For the text-containing cell, return its midpoint in [x, y] coordinate format. 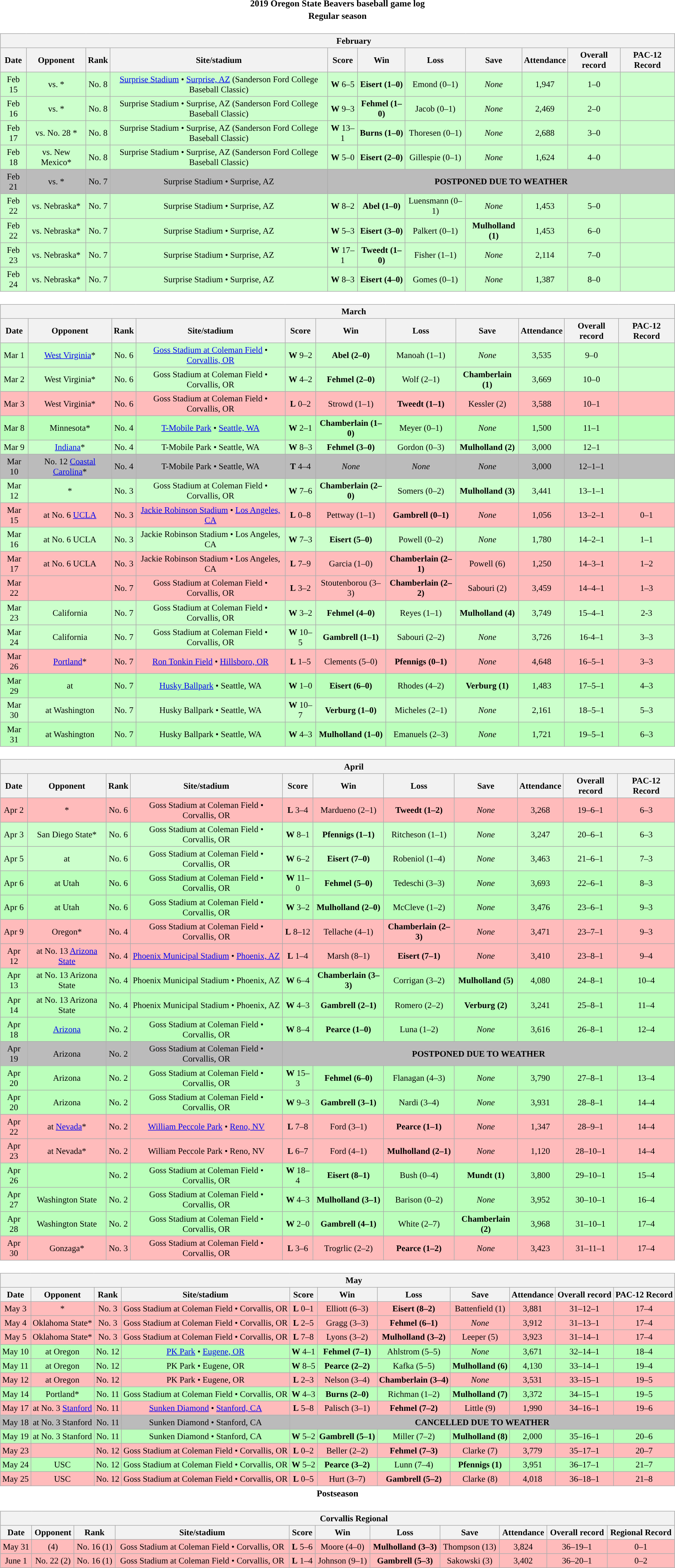
Chamberlain (2) [486, 1224]
4,080 [540, 981]
San Diego State* [67, 834]
Eisert (3–0) [382, 231]
12–1 [591, 447]
Tellache (4–1) [348, 932]
Flanagan (4–3) [419, 1078]
May 18 [16, 1422]
1–1 [647, 540]
L 2–5 [304, 1323]
Eisert (8–1) [348, 1175]
Burns (1–0) [382, 133]
Mulholland (6) [480, 1366]
Thompson (13) [469, 1547]
Mar 2 [14, 379]
W 2–1 [301, 428]
3,372 [533, 1394]
3,247 [540, 834]
Tweedt (1–1) [421, 404]
Johnson (9–1) [342, 1561]
3,471 [540, 932]
Mar 29 [14, 686]
3,824 [523, 1547]
Moore (4–0) [342, 1547]
Robeniol (1–4) [419, 858]
May 12 [16, 1380]
9–0 [591, 355]
Chamberlain (2–2) [421, 588]
Little (9) [480, 1408]
Jacob (0–1) [435, 109]
vs. New Mexico* [56, 158]
Fehmel (7–3) [414, 1450]
Apr 14 [14, 1005]
1,624 [545, 158]
34–16–1 [585, 1408]
Regional Record [641, 1533]
Chamberlain (1–0) [351, 428]
4,648 [542, 661]
May 25 [16, 1479]
W 7–3 [301, 540]
13–2–1 [591, 516]
L 3–2 [301, 588]
Kessler (2) [487, 404]
L 1–5 [301, 661]
Chamberlain (2–0) [351, 491]
22–6–1 [590, 883]
24–8–1 [590, 981]
Clarke (7) [480, 1450]
1,250 [542, 564]
Gambrell (4–1) [348, 1224]
14–2–1 [591, 540]
1,780 [542, 540]
Pettway (1–1) [351, 516]
4,018 [533, 1479]
Ford (4–1) [348, 1151]
Romero (2–2) [419, 1005]
15–4–1 [591, 613]
White (2–7) [419, 1224]
Apr 26 [14, 1175]
L 0–8 [301, 516]
4–0 [594, 158]
Luna (1–2) [419, 1030]
Thoresen (0–1) [435, 133]
Mulholland (1) [494, 231]
20–6–1 [590, 834]
Clements (5–0) [351, 661]
3,968 [540, 1224]
35–16–1 [585, 1436]
May 19 [16, 1436]
2,469 [545, 109]
Mar 16 [14, 540]
Apr 18 [14, 1030]
W 15–3 [298, 1078]
Manoah (1–1) [421, 355]
Gambrell (5–2) [414, 1479]
Fehmel (7–2) [414, 1408]
Gambrell (3–1) [348, 1102]
3,779 [533, 1450]
Gambrell (1–1) [351, 637]
Sabouri (2–2) [421, 637]
Fehmel (7–1) [347, 1351]
32–14–1 [585, 1351]
3,923 [533, 1337]
Chamberlain (2–3) [419, 932]
Rhodes (4–2) [421, 686]
Stoutenborou (3–3) [351, 588]
3,459 [542, 588]
Nardi (3–4) [419, 1102]
Pearce (3–2) [347, 1465]
3,931 [540, 1102]
Lyons (3–2) [347, 1337]
13–1–1 [591, 491]
W 9–2 [301, 355]
Tweedt (1–0) [382, 255]
Elliott (6–3) [347, 1309]
31–13–1 [585, 1323]
Clarke (8) [480, 1479]
Corvallis Regional [337, 1518]
February [337, 41]
L 3–6 [298, 1248]
Pearce (1–0) [348, 1030]
L 7–9 [301, 564]
13–4 [646, 1078]
Mulholland (2) [487, 447]
36–17–1 [585, 1465]
L 0–1 [304, 1309]
3,952 [540, 1200]
May 24 [16, 1465]
19–6 [644, 1408]
31–11–1 [590, 1248]
Burns (2–0) [347, 1394]
Powell (0–2) [421, 540]
25–8–1 [590, 1005]
W 7–6 [301, 491]
Lunn (7–4) [414, 1465]
Verburg (1–0) [351, 710]
W 4–1 [304, 1351]
36–19–1 [577, 1547]
Mulholland (4) [487, 613]
1,120 [540, 1151]
Mulholland (7) [480, 1394]
Pfennigs (1–1) [348, 834]
Corrigan (3–2) [419, 981]
Gambrell (5–3) [405, 1561]
Gambrell (5–1) [347, 1436]
16–4 [646, 1200]
Leeper (5) [480, 1337]
L 3–4 [298, 810]
2-3 [647, 613]
T 4–4 [301, 467]
May 5 [16, 1337]
3,441 [542, 491]
27–8–1 [590, 1078]
Apr 2 [14, 810]
Mulholland (3–1) [348, 1200]
3,410 [540, 956]
Chamberlain (3–3) [348, 981]
Mulholland (8) [480, 1436]
28–10–1 [590, 1151]
May 31 [16, 1547]
3,423 [540, 1248]
Apr 5 [14, 858]
May [337, 1280]
1,483 [542, 686]
W 4–2 [301, 379]
21–8 [644, 1479]
2–0 [594, 109]
May 3 [16, 1309]
Feb 24 [14, 279]
Ahlstrom (5–5) [414, 1351]
Tweedt (1–2) [419, 810]
36–18–1 [585, 1479]
1,387 [545, 279]
W 10–5 [301, 637]
Verburg (2) [486, 1005]
Oregon* [67, 932]
3,616 [540, 1030]
23–8–1 [590, 956]
Ritcheson (1–1) [419, 834]
8–0 [594, 279]
Pearce (1–2) [419, 1248]
20–7 [644, 1450]
Mar 3 [14, 404]
May 23 [16, 1450]
Chamberlain (3–4) [414, 1380]
8–3 [646, 883]
W 8–4 [298, 1030]
Richman (1–2) [414, 1394]
3,749 [542, 613]
Minnesota* [70, 428]
Gragg (3–3) [347, 1323]
2,000 [533, 1436]
3,693 [540, 883]
Feb 15 [14, 84]
Indiana* [70, 447]
W 13–1 [343, 133]
34–15–1 [585, 1394]
3,790 [540, 1078]
29–10–1 [590, 1175]
Mar 8 [14, 428]
3,535 [542, 355]
3,531 [533, 1380]
3,912 [533, 1323]
36–20–1 [577, 1561]
1–3 [647, 588]
L 5–6 [302, 1547]
Mulholland (2–1) [419, 1151]
3,726 [542, 637]
3,476 [540, 907]
Apr 12 [14, 956]
Gambrell (0–1) [421, 516]
W 2–0 [298, 1224]
Mar 26 [14, 661]
12–1–1 [591, 467]
Abel (1–0) [382, 206]
Beller (2–2) [347, 1450]
3,951 [533, 1465]
Marsh (8–1) [348, 956]
18–5–1 [591, 710]
Chamberlain (2–1) [421, 564]
7–3 [646, 858]
No. 12 Coastal Carolina* [70, 467]
Eisert (6–0) [351, 686]
1,990 [533, 1408]
Sabouri (2) [487, 588]
L 2–3 [304, 1380]
May 17 [16, 1408]
Abel (2–0) [351, 355]
Mulholland (3–3) [405, 1547]
21–7 [644, 1465]
Apr 3 [14, 834]
Mar 22 [14, 588]
W 17–1 [343, 255]
Pfennigs (0–1) [421, 661]
Fisher (1–1) [435, 255]
June 1 [16, 1561]
Mundt (1) [486, 1175]
30–10–1 [590, 1200]
9–4 [646, 956]
33–14–1 [585, 1366]
1–2 [647, 564]
3,881 [533, 1309]
Eisert (2–0) [382, 158]
3,669 [542, 379]
Eisert (1–0) [382, 84]
28–8–1 [590, 1102]
11–4 [646, 1005]
Apr 28 [14, 1224]
Wolf (2–1) [421, 379]
Hurt (3–7) [347, 1479]
16-4–1 [591, 637]
W 1–0 [301, 686]
Mar 15 [14, 516]
Feb 16 [14, 109]
Gonzaga* [67, 1248]
3,671 [533, 1351]
Apr 27 [14, 1200]
Fehmel (6–0) [348, 1078]
Apr 30 [14, 1248]
21–6–1 [590, 858]
Palkert (0–1) [435, 231]
Feb 23 [14, 255]
Ron Tonkin Field • Hillsboro, OR [211, 661]
7–0 [594, 255]
10–0 [591, 379]
14–4–1 [591, 588]
Eisert (7–1) [419, 956]
Gillespie (0–1) [435, 158]
Micheles (2–1) [421, 710]
17–5–1 [591, 686]
Pfennigs (1) [480, 1465]
Somers (0–2) [421, 491]
3,402 [523, 1561]
Mulholland (1–0) [351, 734]
No. 22 (2) [53, 1561]
Emond (0–1) [435, 84]
Mar 24 [14, 637]
Mar 12 [14, 491]
4,130 [533, 1366]
10–4 [646, 981]
Strowd (1–1) [351, 404]
Bush (0–4) [419, 1175]
Apr 23 [14, 1151]
10–1 [591, 404]
33–15–1 [585, 1380]
Feb 18 [14, 158]
31–12–1 [585, 1309]
Mulholland (2–0) [348, 907]
Fehmel (3–0) [351, 447]
28–9–1 [590, 1127]
L 6–7 [298, 1151]
L 8–12 [298, 932]
23–6–1 [590, 907]
1,056 [542, 516]
vs. No. 28 * [56, 133]
W 6–5 [343, 84]
3,800 [540, 1175]
Nelson (3–4) [347, 1380]
Eisert (8–2) [414, 1309]
35–17–1 [585, 1450]
Trogrlic (2–2) [348, 1248]
15–4 [646, 1175]
May 4 [16, 1323]
Mar 10 [14, 467]
2,114 [545, 255]
Eisert (5–0) [351, 540]
4–3 [647, 686]
Chamberlain (1) [487, 379]
14–3–1 [591, 564]
Feb 17 [14, 133]
CANCELLED DUE TO WEATHER [482, 1422]
April [337, 766]
6–0 [594, 231]
1–0 [594, 84]
3,268 [540, 810]
Feb 21 [14, 182]
16–5–1 [591, 661]
2,161 [542, 710]
19–4 [644, 1366]
Mar 9 [14, 447]
Mar 1 [14, 355]
18–4 [644, 1351]
Gomes (0–1) [435, 279]
Apr 22 [14, 1127]
Gambrell (2–1) [348, 1005]
Fehmel (4–0) [351, 613]
3,463 [540, 858]
Fehmel (2–0) [351, 379]
19–5–1 [591, 734]
May 14 [16, 1394]
W 8–5 [304, 1366]
1,347 [540, 1127]
Reyes (1–1) [421, 613]
W 5–3 [343, 231]
W 8–1 [298, 834]
Mar 30 [14, 710]
2,688 [545, 133]
Powell (6) [487, 564]
3,588 [542, 404]
Emanuels (2–3) [421, 734]
W 18–4 [298, 1175]
Apr 19 [14, 1054]
Mulholland (3–2) [414, 1337]
Mulholland (3) [487, 491]
19–6–1 [590, 810]
Miller (7–2) [414, 1436]
W 6–4 [298, 981]
Ford (3–1) [348, 1127]
23–7–1 [590, 932]
L 5–8 [304, 1408]
Apr 9 [14, 932]
1,721 [542, 734]
W 11–0 [298, 883]
1,500 [542, 428]
Eisert (4–0) [382, 279]
Sakowski (3) [469, 1561]
Meyer (0–1) [421, 428]
Luensmann (0–1) [435, 206]
Fehmel (5–0) [348, 883]
3–0 [594, 133]
1,947 [545, 84]
Verburg (1) [487, 686]
Mardueno (2–1) [348, 810]
5–3 [647, 710]
31–14–1 [585, 1337]
5–0 [594, 206]
May 11 [16, 1366]
W 10–7 [301, 710]
12–4 [646, 1030]
Mulholland (5) [486, 981]
Kafka (5–5) [414, 1366]
Mar 31 [14, 734]
W 5–0 [343, 158]
McCleve (1–2) [419, 907]
Mar 17 [14, 564]
May 10 [16, 1351]
Gordon (0–3) [421, 447]
11–1 [591, 428]
Eisert (7–0) [348, 858]
Tedeschi (3–3) [419, 883]
Garcia (1–0) [351, 564]
3,241 [540, 1005]
W 8–2 [343, 206]
Mar 23 [14, 613]
March [337, 311]
31–10–1 [590, 1224]
Palisch (3–1) [347, 1408]
26–8–1 [590, 1030]
Battenfield (1) [480, 1309]
Pearce (1–1) [419, 1127]
0–2 [641, 1561]
(4) [53, 1547]
L 0–5 [304, 1479]
Pearce (2–2) [347, 1366]
Fehmel (6–1) [414, 1323]
20–6 [644, 1436]
Apr 13 [14, 981]
Barison (0–2) [419, 1200]
W 6–2 [298, 858]
Fehmel (1–0) [382, 109]
